Return (X, Y) of the center of cell containing provided text 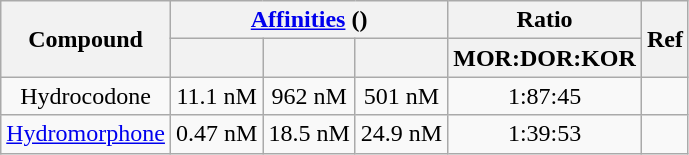
18.5 nM (309, 134)
962 nM (309, 96)
Hydrocodone (86, 96)
24.9 nM (401, 134)
Affinities () (308, 20)
Compound (86, 39)
Hydromorphone (86, 134)
Ref (664, 39)
1:87:45 (545, 96)
11.1 nM (216, 96)
0.47 nM (216, 134)
1:39:53 (545, 134)
MOR:DOR:KOR (545, 58)
501 nM (401, 96)
Ratio (545, 20)
